From the cell containing the given text, extract its center point as (x, y) coordinate. 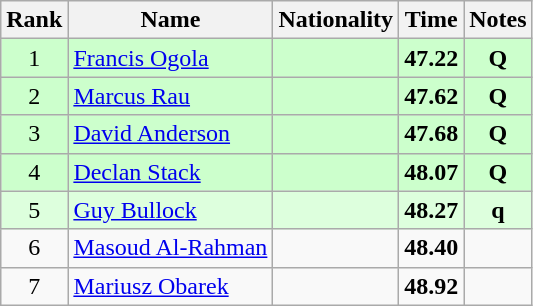
4 (34, 172)
7 (34, 286)
48.92 (432, 286)
48.40 (432, 248)
48.27 (432, 210)
q (498, 210)
47.22 (432, 58)
Guy Bullock (170, 210)
Nationality (336, 20)
48.07 (432, 172)
Masoud Al-Rahman (170, 248)
Notes (498, 20)
Declan Stack (170, 172)
2 (34, 96)
5 (34, 210)
Marcus Rau (170, 96)
47.62 (432, 96)
Time (432, 20)
1 (34, 58)
Francis Ogola (170, 58)
3 (34, 134)
Name (170, 20)
47.68 (432, 134)
Mariusz Obarek (170, 286)
Rank (34, 20)
6 (34, 248)
David Anderson (170, 134)
